For the text-containing cell, return its midpoint in (x, y) coordinate format. 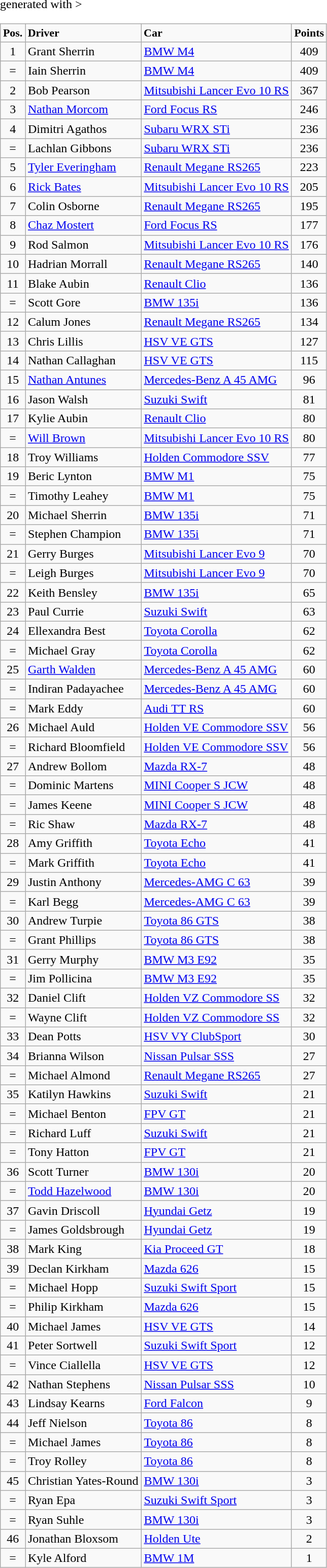
115 (309, 361)
Vince Ciallella (83, 1365)
24 (13, 631)
367 (309, 90)
Wayne Clift (83, 1017)
65 (309, 592)
Holden Ute (216, 1539)
Will Brown (83, 438)
Katilyn Hawkins (83, 1095)
Brianna Wilson (83, 1056)
11 (13, 283)
223 (309, 167)
205 (309, 187)
127 (309, 341)
Nathan Antunes (83, 380)
Peter Sortwell (83, 1346)
Calum Jones (83, 322)
36 (13, 1172)
Michael Hopp (83, 1288)
246 (309, 110)
4 (13, 129)
Rick Bates (83, 187)
Iain Sherrin (83, 71)
46 (13, 1539)
Car (216, 33)
Chris Lillis (83, 341)
Grant Phillips (83, 940)
Ric Shaw (83, 824)
Richard Luff (83, 1133)
Keith Bensley (83, 592)
Tyler Everingham (83, 167)
Timothy Leahey (83, 496)
Andrew Turpie (83, 921)
Mark Eddy (83, 708)
James Keene (83, 805)
Nathan Callaghan (83, 361)
Mark King (83, 1249)
Ryan Suhle (83, 1519)
Troy Williams (83, 457)
Jonathan Bloxsom (83, 1539)
Jim Pollicina (83, 979)
34 (13, 1056)
Lachlan Gibbons (83, 148)
Ryan Epa (83, 1500)
Bob Pearson (83, 90)
HSV VY ClubSport (216, 1037)
23 (13, 611)
37 (13, 1210)
31 (13, 959)
Points (309, 33)
Declan Kirkham (83, 1268)
Gerry Burges (83, 554)
Justin Anthony (83, 882)
Indiran Padayachee (83, 689)
16 (13, 399)
Michael Gray (83, 650)
6 (13, 187)
Driver (83, 33)
Audi TT RS (216, 708)
28 (13, 843)
Kylie Aubin (83, 419)
195 (309, 206)
Colin Osborne (83, 206)
Jeff Nielson (83, 1423)
5 (13, 167)
Philip Kirkham (83, 1307)
140 (309, 264)
96 (309, 380)
42 (13, 1384)
Scott Turner (83, 1172)
22 (13, 592)
63 (309, 611)
Dean Potts (83, 1037)
Gerry Murphy (83, 959)
Daniel Clift (83, 998)
Hadrian Morrall (83, 264)
Ellexandra Best (83, 631)
Holden Commodore SSV (216, 457)
Jason Walsh (83, 399)
Michael Auld (83, 728)
25 (13, 670)
Richard Bloomfield (83, 747)
Karl Begg (83, 901)
81 (309, 399)
44 (13, 1423)
Beric Lynton (83, 476)
7 (13, 206)
Garth Walden (83, 670)
Paul Currie (83, 611)
43 (13, 1404)
26 (13, 728)
Michael Sherrin (83, 515)
176 (309, 245)
Andrew Bollom (83, 766)
BMW 1M (216, 1558)
Grant Sherrin (83, 52)
Gavin Driscoll (83, 1210)
Chaz Mostert (83, 225)
Stephen Champion (83, 534)
Blake Aubin (83, 283)
Nathan Stephens (83, 1384)
Christian Yates-Round (83, 1481)
Dimitri Agathos (83, 129)
177 (309, 225)
James Goldsbrough (83, 1230)
45 (13, 1481)
Leigh Burges (83, 573)
Amy Griffith (83, 843)
Scott Gore (83, 302)
Todd Hazelwood (83, 1191)
77 (309, 457)
Tony Hatton (83, 1152)
40 (13, 1326)
Ford Falcon (216, 1404)
Mark Griffith (83, 863)
Pos. (13, 33)
17 (13, 419)
29 (13, 882)
13 (13, 341)
Rod Salmon (83, 245)
Lindsay Kearns (83, 1404)
33 (13, 1037)
Michael Almond (83, 1075)
Troy Rolley (83, 1461)
Dominic Martens (83, 786)
Nathan Morcom (83, 110)
Kyle Alford (83, 1558)
Kia Proceed GT (216, 1249)
134 (309, 322)
Michael Benton (83, 1114)
